For the text-containing cell, return its midpoint in (x, y) coordinate format. 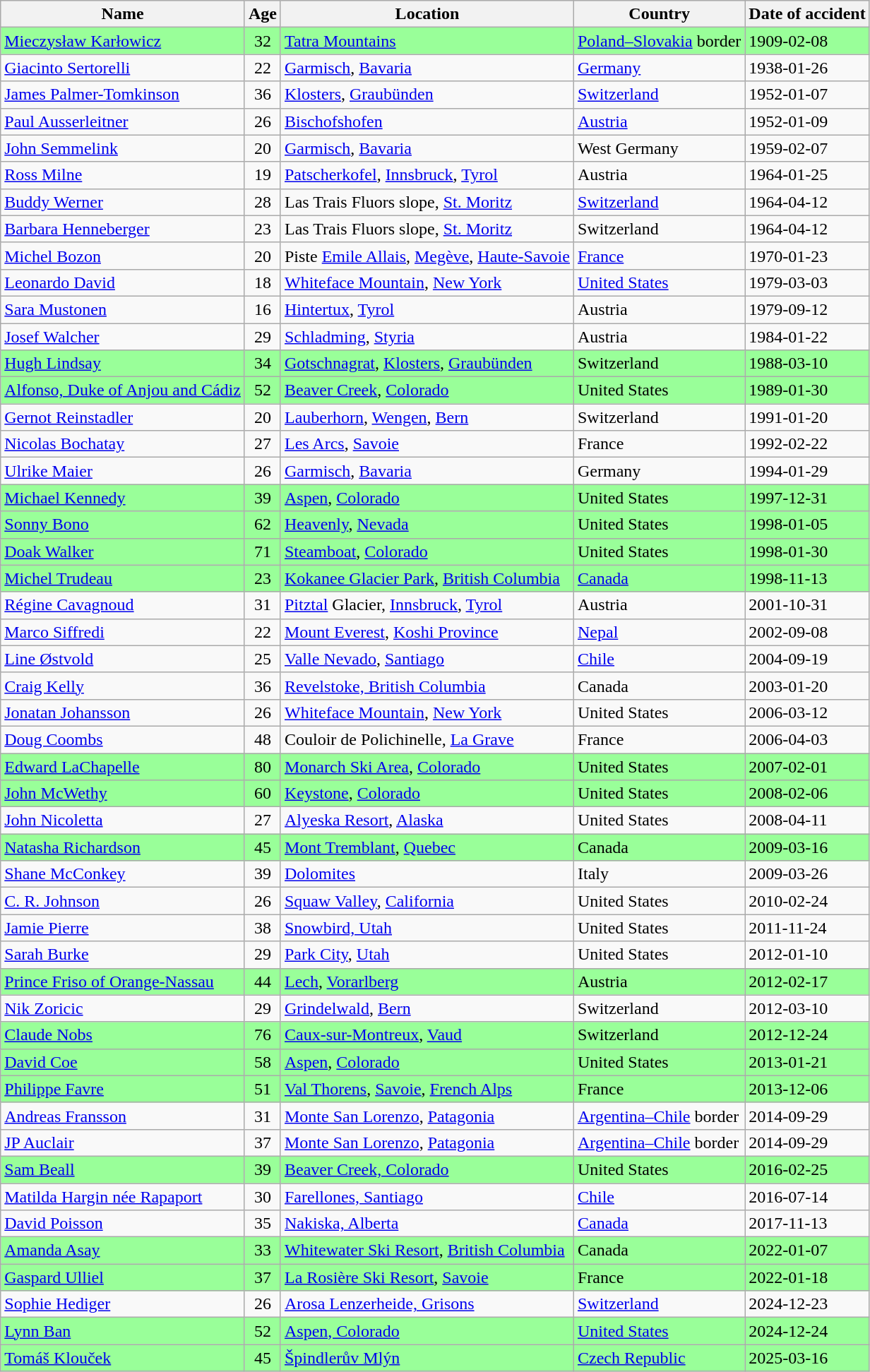
Ross Milne (123, 175)
Claude Nobs (123, 1035)
76 (263, 1035)
62 (263, 525)
John Semmelink (123, 148)
Kokanee Glacier Park, British Columbia (427, 578)
Prince Friso of Orange-Nassau (123, 982)
2003-01-20 (807, 686)
1959-02-07 (807, 148)
Schladming, Styria (427, 337)
2007-02-01 (807, 766)
2006-04-03 (807, 739)
Valle Nevado, Santiago (427, 659)
Lech, Vorarlberg (427, 982)
33 (263, 1251)
2017-11-13 (807, 1224)
25 (263, 659)
2008-04-11 (807, 821)
1992-02-22 (807, 444)
Alfonso, Duke of Anjou and Cádiz (123, 390)
Špindlerův Mlýn (427, 1358)
Farellones, Santiago (427, 1197)
1970-01-23 (807, 256)
51 (263, 1089)
Gernot Reinstadler (123, 417)
Doak Walker (123, 551)
2012-03-10 (807, 1008)
1979-03-03 (807, 282)
Age (263, 14)
58 (263, 1062)
Nicolas Bochatay (123, 444)
Nakiska, Alberta (427, 1224)
Snowbird, Utah (427, 928)
1952-01-07 (807, 95)
2006-03-12 (807, 712)
Pitztal Glacier, Innsbruck, Tyrol (427, 605)
Caux-sur-Montreux, Vaud (427, 1035)
35 (263, 1224)
34 (263, 364)
2013-12-06 (807, 1089)
1964-01-25 (807, 175)
1998-11-13 (807, 578)
Name (123, 14)
Ulrike Maier (123, 471)
Shane McConkey (123, 874)
1994-01-29 (807, 471)
Jonatan Johansson (123, 712)
Alyeska Resort, Alaska (427, 821)
19 (263, 175)
Doug Coombs (123, 739)
32 (263, 41)
Jamie Pierre (123, 928)
Country (659, 14)
Sonny Bono (123, 525)
Mont Tremblant, Quebec (427, 847)
Buddy Werner (123, 202)
Barbara Henneberger (123, 229)
Josef Walcher (123, 337)
Nik Zoricic (123, 1008)
La Rosière Ski Resort, Savoie (427, 1277)
Couloir de Polichinelle, La Grave (427, 739)
Whitewater Ski Resort, British Columbia (427, 1251)
Hintertux, Tyrol (427, 309)
JP Auclair (123, 1143)
Michel Bozon (123, 256)
38 (263, 928)
1988-03-10 (807, 364)
Keystone, Colorado (427, 794)
2010-02-24 (807, 901)
2013-01-21 (807, 1062)
Régine Cavagnoud (123, 605)
Heavenly, Nevada (427, 525)
Location (427, 14)
Bischofshofen (427, 121)
2001-10-31 (807, 605)
1997-12-31 (807, 498)
Monarch Ski Area, Colorado (427, 766)
Philippe Favre (123, 1089)
David Coe (123, 1062)
1989-01-30 (807, 390)
2002-09-08 (807, 632)
Sara Mustonen (123, 309)
2012-12-24 (807, 1035)
Natasha Richardson (123, 847)
1984-01-22 (807, 337)
Sophie Hediger (123, 1304)
Les Arcs, Savoie (427, 444)
2016-07-14 (807, 1197)
Dolomites (427, 874)
Giacinto Sertorelli (123, 68)
1938-01-26 (807, 68)
Gaspard Ulliel (123, 1277)
John McWethy (123, 794)
Date of accident (807, 14)
Klosters, Graubünden (427, 95)
Squaw Valley, California (427, 901)
Arosa Lenzerheide, Grisons (427, 1304)
48 (263, 739)
Matilda Hargin née Rapaport (123, 1197)
2009-03-26 (807, 874)
David Poisson (123, 1224)
1991-01-20 (807, 417)
1979-09-12 (807, 309)
71 (263, 551)
John Nicoletta (123, 821)
Leonardo David (123, 282)
2012-02-17 (807, 982)
Line Østvold (123, 659)
1998-01-05 (807, 525)
1998-01-30 (807, 551)
Revelstoke, British Columbia (427, 686)
Park City, Utah (427, 955)
Michael Kennedy (123, 498)
1909-02-08 (807, 41)
16 (263, 309)
Hugh Lindsay (123, 364)
44 (263, 982)
2011-11-24 (807, 928)
Grindelwald, Bern (427, 1008)
James Palmer-Tomkinson (123, 95)
Val Thorens, Savoie, French Alps (427, 1089)
Paul Ausserleitner (123, 121)
2012-01-10 (807, 955)
1952-01-09 (807, 121)
Sam Beall (123, 1169)
Tatra Mountains (427, 41)
Mount Everest, Koshi Province (427, 632)
80 (263, 766)
Tomáš Klouček (123, 1358)
Piste Emile Allais, Megève, Haute-Savoie (427, 256)
Patscherkofel, Innsbruck, Tyrol (427, 175)
Michel Trudeau (123, 578)
Lauberhorn, Wengen, Bern (427, 417)
2025-03-16 (807, 1358)
60 (263, 794)
2024-12-23 (807, 1304)
Nepal (659, 632)
Lynn Ban (123, 1331)
West Germany (659, 148)
18 (263, 282)
Marco Siffredi (123, 632)
Craig Kelly (123, 686)
2008-02-06 (807, 794)
C. R. Johnson (123, 901)
Sarah Burke (123, 955)
30 (263, 1197)
2004-09-19 (807, 659)
28 (263, 202)
Gotschnagrat, Klosters, Graubünden (427, 364)
2022-01-07 (807, 1251)
2022-01-18 (807, 1277)
Poland–Slovakia border (659, 41)
Andreas Fransson (123, 1116)
2009-03-16 (807, 847)
Italy (659, 874)
Amanda Asay (123, 1251)
2024-12-24 (807, 1331)
Mieczysław Karłowicz (123, 41)
2016-02-25 (807, 1169)
Czech Republic (659, 1358)
Edward LaChapelle (123, 766)
Steamboat, Colorado (427, 551)
